For the text-containing cell, return its midpoint in [x, y] coordinate format. 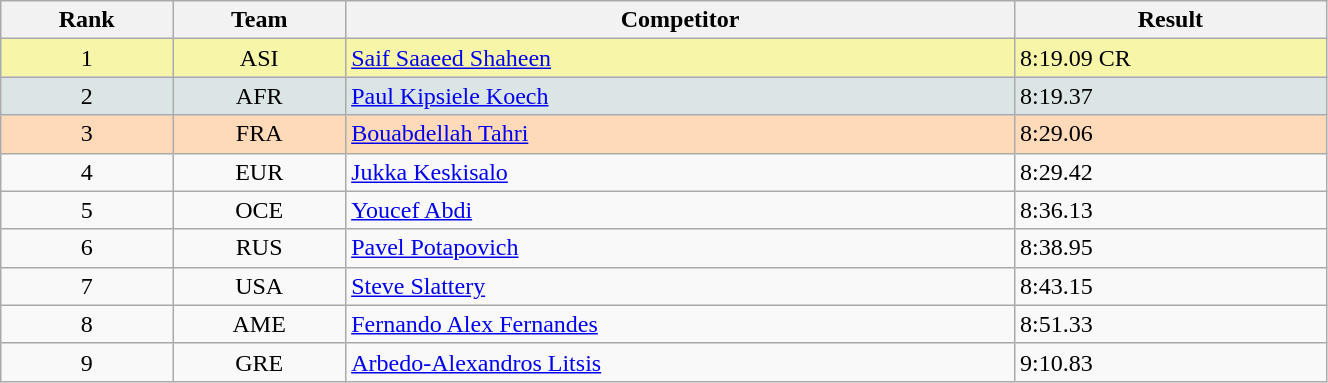
1 [87, 58]
2 [87, 96]
OCE [260, 210]
Arbedo-Alexandros Litsis [680, 362]
3 [87, 134]
Result [1170, 20]
Steve Slattery [680, 286]
Pavel Potapovich [680, 248]
EUR [260, 172]
8:19.37 [1170, 96]
Saif Saaeed Shaheen [680, 58]
5 [87, 210]
8:19.09 CR [1170, 58]
8:29.06 [1170, 134]
8 [87, 324]
8:29.42 [1170, 172]
9:10.83 [1170, 362]
Youcef Abdi [680, 210]
8:38.95 [1170, 248]
Bouabdellah Tahri [680, 134]
4 [87, 172]
8:43.15 [1170, 286]
AME [260, 324]
Rank [87, 20]
9 [87, 362]
FRA [260, 134]
Paul Kipsiele Koech [680, 96]
Team [260, 20]
GRE [260, 362]
USA [260, 286]
Fernando Alex Fernandes [680, 324]
Jukka Keskisalo [680, 172]
Competitor [680, 20]
AFR [260, 96]
8:51.33 [1170, 324]
8:36.13 [1170, 210]
ASI [260, 58]
RUS [260, 248]
6 [87, 248]
7 [87, 286]
